Scan for the cell matching the given text and deliver its (x, y) coordinate at center. 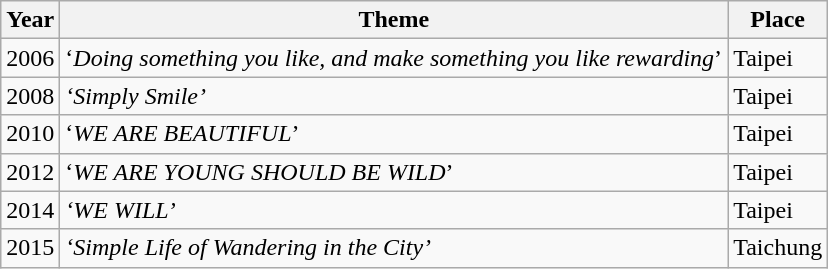
‘Simply Smile’ (394, 96)
‘Doing something you like, and make something you like rewarding’ (394, 58)
Theme (394, 20)
‘WE ARE YOUNG SHOULD BE WILD’ (394, 172)
2015 (30, 248)
Year (30, 20)
‘WE WILL’ (394, 210)
2014 (30, 210)
2008 (30, 96)
Place (778, 20)
Taichung (778, 248)
‘WE ARE BEAUTIFUL’ (394, 134)
2010 (30, 134)
2006 (30, 58)
‘Simple Life of Wandering in the City’ (394, 248)
2012 (30, 172)
